Determine the (X, Y) coordinate at the center of the cell enclosing the given text.  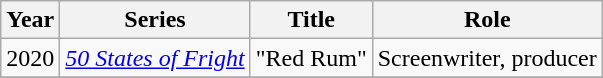
50 States of Fright (155, 58)
Series (155, 20)
Role (487, 20)
Screenwriter, producer (487, 58)
2020 (30, 58)
"Red Rum" (311, 58)
Title (311, 20)
Year (30, 20)
